Locate the cell with the specified text and output its (x, y) center coordinate. 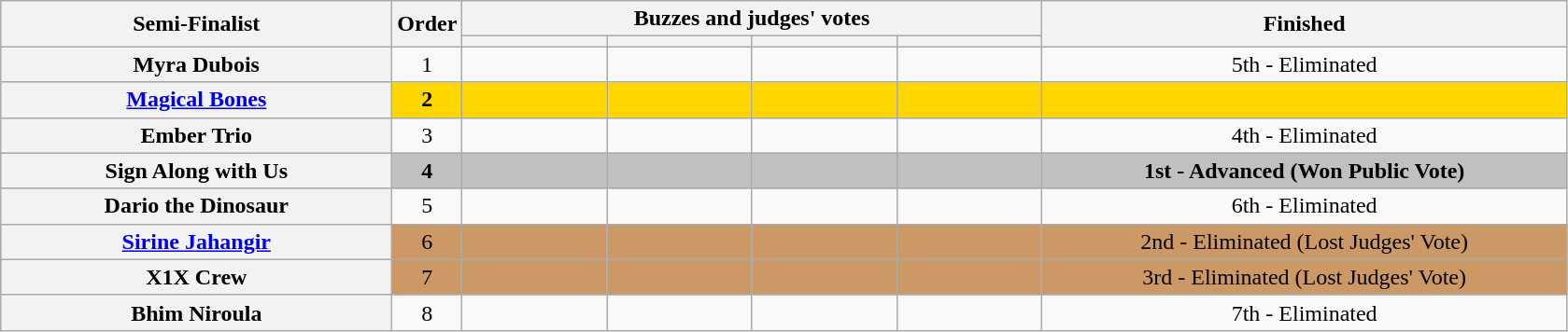
3 (428, 135)
6th - Eliminated (1304, 206)
Order (428, 24)
2nd - Eliminated (Lost Judges' Vote) (1304, 242)
Sirine Jahangir (196, 242)
7th - Eliminated (1304, 312)
4th - Eliminated (1304, 135)
5th - Eliminated (1304, 64)
5 (428, 206)
6 (428, 242)
Ember Trio (196, 135)
Myra Dubois (196, 64)
4 (428, 171)
Buzzes and judges' votes (752, 19)
Magical Bones (196, 100)
Bhim Niroula (196, 312)
7 (428, 277)
1 (428, 64)
2 (428, 100)
Dario the Dinosaur (196, 206)
X1X Crew (196, 277)
1st - Advanced (Won Public Vote) (1304, 171)
8 (428, 312)
Sign Along with Us (196, 171)
Semi-Finalist (196, 24)
3rd - Eliminated (Lost Judges' Vote) (1304, 277)
Finished (1304, 24)
